Output the (X, Y) coordinate of the center of the cell containing the given text.  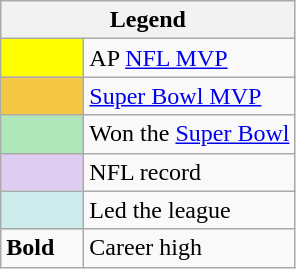
Bold (42, 248)
AP NFL MVP (190, 58)
NFL record (190, 172)
Super Bowl MVP (190, 96)
Led the league (190, 210)
Legend (148, 20)
Won the Super Bowl (190, 134)
Career high (190, 248)
